Provide the (x, y) coordinate of the cell's center where the given text is located.  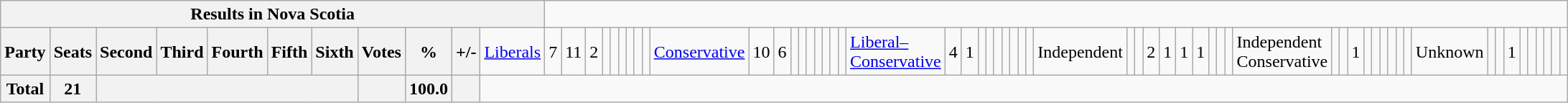
Votes (381, 52)
Second (126, 52)
4 (953, 52)
11 (574, 52)
Liberals (513, 52)
Seats (73, 52)
10 (761, 52)
Independent (1081, 52)
Third (182, 52)
Independent Conservative (1282, 52)
Results in Nova Scotia (273, 14)
Liberal–Conservative (896, 52)
Conservative (699, 52)
100.0 (428, 89)
Unknown (1450, 52)
21 (73, 89)
Fifth (289, 52)
+/- (467, 52)
7 (553, 52)
Sixth (335, 52)
6 (783, 52)
% (428, 52)
Total (25, 89)
Party (25, 52)
Fourth (237, 52)
